Scan for the cell matching the given text and deliver its (x, y) coordinate at center. 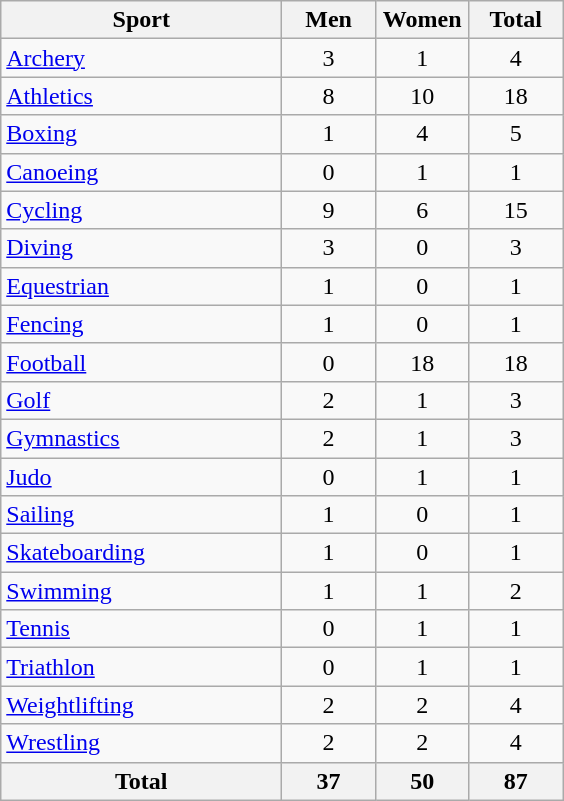
Wrestling (142, 743)
Weightlifting (142, 705)
Triathlon (142, 667)
Gymnastics (142, 438)
Archery (142, 58)
Golf (142, 400)
Athletics (142, 96)
Sailing (142, 515)
10 (422, 96)
Boxing (142, 134)
Canoeing (142, 172)
Tennis (142, 629)
8 (329, 96)
50 (422, 781)
Skateboarding (142, 553)
37 (329, 781)
15 (516, 210)
Men (329, 20)
Fencing (142, 324)
Judo (142, 477)
Swimming (142, 591)
Equestrian (142, 286)
Football (142, 362)
9 (329, 210)
6 (422, 210)
Sport (142, 20)
5 (516, 134)
Diving (142, 248)
Women (422, 20)
Cycling (142, 210)
87 (516, 781)
